Identify which cell holds the provided text, then report its [X, Y] central coordinate. 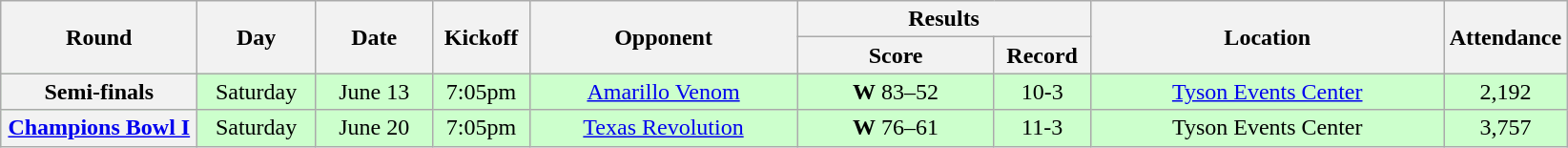
Round [99, 37]
Record [1042, 55]
Day [257, 37]
10-3 [1042, 92]
W 83–52 [896, 92]
Location [1267, 37]
Amarillo Venom [664, 92]
Results [944, 19]
Attendance [1505, 37]
Champions Bowl I [99, 128]
3,757 [1505, 128]
Opponent [664, 37]
Kickoff [481, 37]
Texas Revolution [664, 128]
W 76–61 [896, 128]
Semi-finals [99, 92]
Date [374, 37]
2,192 [1505, 92]
Score [896, 55]
June 13 [374, 92]
June 20 [374, 128]
11-3 [1042, 128]
